For the text-containing cell, return its midpoint in [X, Y] coordinate format. 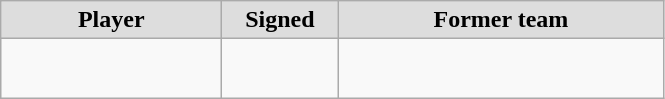
Former team [501, 20]
Player [112, 20]
Signed [280, 20]
